Locate the cell with the specified text and output its [x, y] center coordinate. 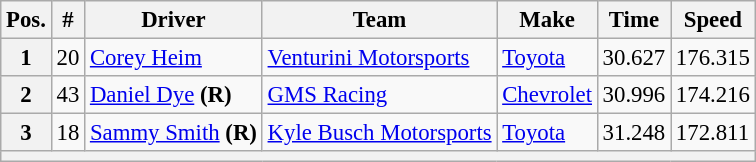
30.627 [634, 58]
Pos. [26, 20]
2 [26, 95]
20 [68, 58]
176.315 [714, 58]
GMS Racing [380, 95]
Driver [174, 20]
43 [68, 95]
18 [68, 133]
Make [547, 20]
3 [26, 133]
Team [380, 20]
30.996 [634, 95]
Daniel Dye (R) [174, 95]
Kyle Busch Motorsports [380, 133]
Chevrolet [547, 95]
31.248 [634, 133]
Venturini Motorsports [380, 58]
# [68, 20]
Speed [714, 20]
172.811 [714, 133]
174.216 [714, 95]
1 [26, 58]
Sammy Smith (R) [174, 133]
Corey Heim [174, 58]
Time [634, 20]
